Search for the cell housing the specified text and yield its (x, y) center coordinate. 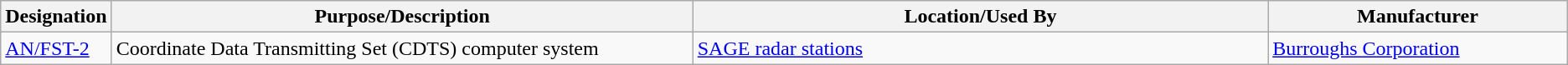
AN/FST-2 (56, 48)
SAGE radar stations (980, 48)
Purpose/Description (402, 17)
Coordinate Data Transmitting Set (CDTS) computer system (402, 48)
Burroughs Corporation (1418, 48)
Designation (56, 17)
Manufacturer (1418, 17)
Location/Used By (980, 17)
